Extract the [x, y] coordinate from the center of the cell holding the provided text.  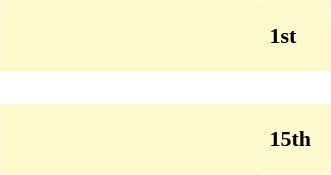
1st [296, 35]
15th [296, 139]
